For the text-containing cell, return its midpoint in [x, y] coordinate format. 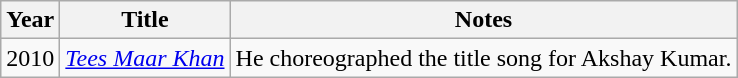
Notes [484, 20]
Tees Maar Khan [145, 58]
Year [30, 20]
He choreographed the title song for Akshay Kumar. [484, 58]
Title [145, 20]
2010 [30, 58]
